Return [X, Y] of the center of cell containing provided text 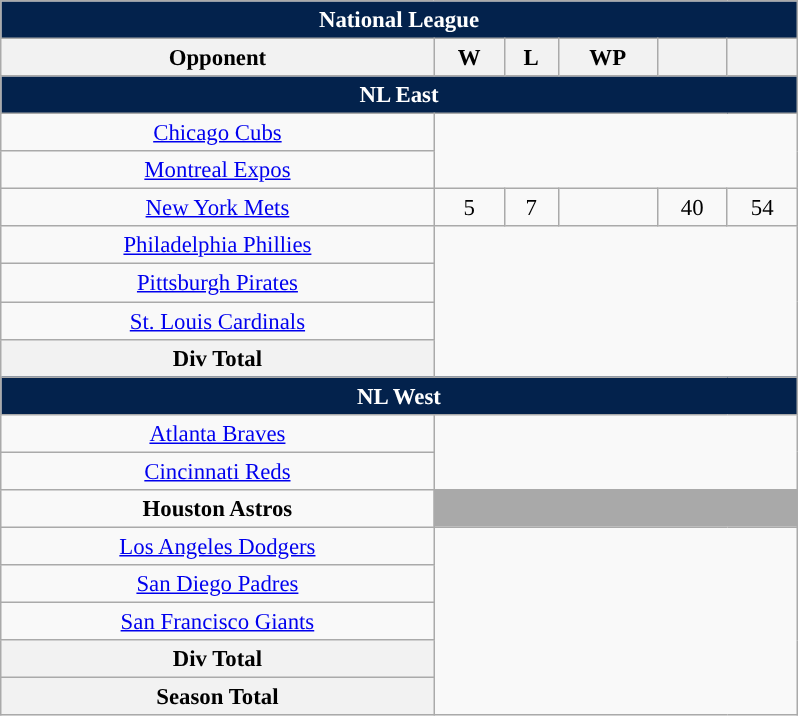
San Francisco Giants [218, 621]
NL East [399, 95]
WP [608, 58]
NL West [399, 396]
Houston Astros [218, 509]
W [469, 58]
National League [399, 20]
L [531, 58]
Los Angeles Dodgers [218, 546]
Cincinnati Reds [218, 471]
Philadelphia Phillies [218, 245]
Opponent [218, 58]
40 [692, 208]
Atlanta Braves [218, 433]
San Diego Padres [218, 584]
St. Louis Cardinals [218, 321]
New York Mets [218, 208]
7 [531, 208]
Season Total [218, 697]
54 [762, 208]
Montreal Expos [218, 170]
Pittsburgh Pirates [218, 283]
Chicago Cubs [218, 133]
5 [469, 208]
